Return the [x, y] coordinate for the center point of the cell that contains the specified text.  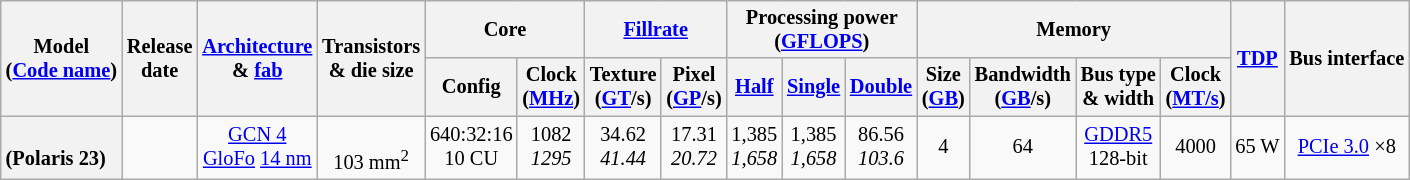
Texture(GT/s) [623, 87]
Processing power(GFLOPS) [822, 29]
Memory [1074, 29]
Bus type& width [1118, 87]
17.3120.72 [694, 148]
Model(Code name) [62, 58]
86.56103.6 [881, 148]
4000 [1196, 148]
Config [471, 87]
Double [881, 87]
Releasedate [160, 58]
65 W [1257, 148]
GDDR5128-bit [1118, 148]
4 [944, 148]
Half [755, 87]
(Polaris 23) [62, 148]
GCN 4GloFo 14 nm [257, 148]
10821295 [550, 148]
TDP [1257, 58]
Clock(MHz) [550, 87]
Fillrate [656, 29]
PCIe 3.0 ×8 [1346, 148]
Bus interface [1346, 58]
Clock(MT/s) [1196, 87]
64 [1023, 148]
Single [814, 87]
Architecture& fab [257, 58]
34.6241.44 [623, 148]
Size(GB) [944, 87]
Core [505, 29]
Pixel(GP/s) [694, 87]
103 mm2 [371, 148]
Bandwidth(GB/s) [1023, 87]
Transistors& die size [371, 58]
640:32:1610 CU [471, 148]
